Return [X, Y] of the center of cell containing provided text 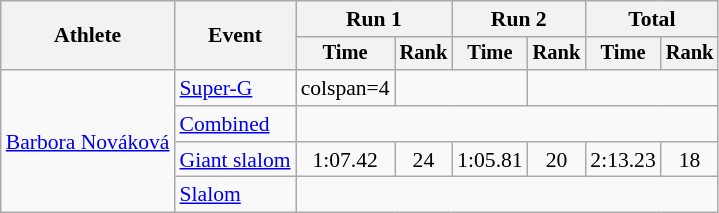
Run 1 [374, 19]
colspan=4 [346, 88]
Giant slalom [236, 160]
1:05.81 [490, 160]
Run 2 [518, 19]
20 [557, 160]
18 [690, 160]
Slalom [236, 195]
1:07.42 [346, 160]
Athlete [88, 36]
Super-G [236, 88]
2:13.23 [622, 160]
Total [652, 19]
24 [424, 160]
Event [236, 36]
Barbora Nováková [88, 141]
Combined [236, 124]
